Scan for the cell matching the given text and deliver its [X, Y] coordinate at center. 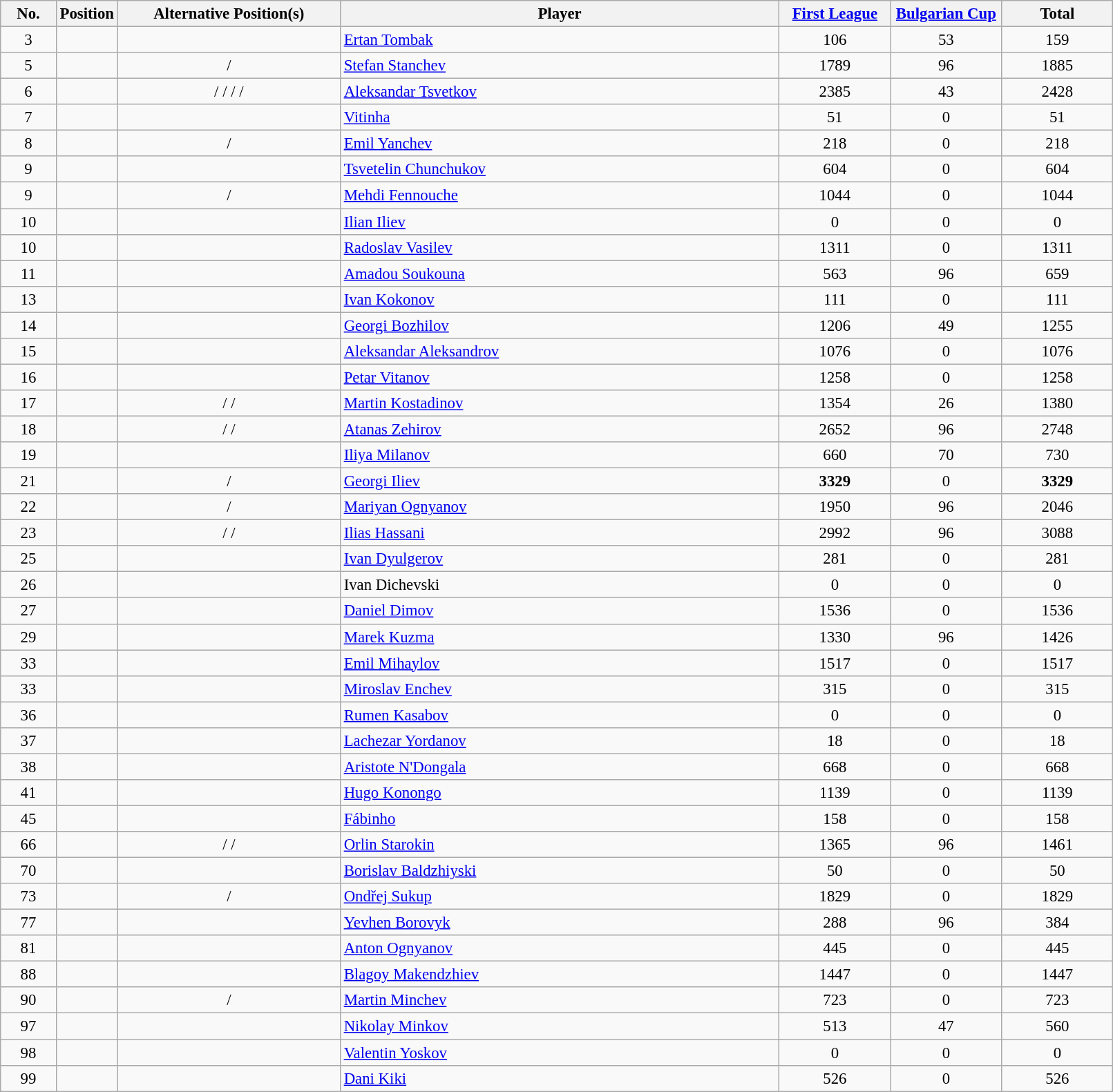
Bulgarian Cup [946, 14]
Atanas Zehirov [560, 429]
13 [28, 299]
Vitinha [560, 117]
Mariyan Ognyanov [560, 507]
14 [28, 325]
53 [946, 40]
730 [1057, 455]
2992 [835, 533]
Stefan Stanchev [560, 66]
43 [946, 92]
Daniel Dimov [560, 611]
Player [560, 14]
Aristote N'Dongala [560, 767]
37 [28, 741]
1354 [835, 403]
Lachezar Yordanov [560, 741]
66 [28, 845]
Emil Yanchev [560, 144]
Fábinho [560, 818]
25 [28, 559]
Mehdi Fennouche [560, 195]
Ondřej Sukup [560, 897]
2748 [1057, 429]
/ / / / [229, 92]
1950 [835, 507]
288 [835, 923]
3088 [1057, 533]
23 [28, 533]
Aleksandar Aleksandrov [560, 352]
Amadou Soukouna [560, 274]
Blagoy Makendzhiev [560, 975]
Martin Kostadinov [560, 403]
2652 [835, 429]
90 [28, 1001]
Anton Ognyanov [560, 948]
1461 [1057, 845]
Borislav Baldzhiyski [560, 871]
Dani Kiki [560, 1078]
17 [28, 403]
Radoslav Vasilev [560, 247]
6 [28, 92]
560 [1057, 1026]
2428 [1057, 92]
81 [28, 948]
49 [946, 325]
Emil Mihaylov [560, 663]
Iliya Milanov [560, 455]
21 [28, 481]
47 [946, 1026]
7 [28, 117]
1885 [1057, 66]
1380 [1057, 403]
97 [28, 1026]
16 [28, 377]
Ilian Iliev [560, 222]
Ivan Kokonov [560, 299]
38 [28, 767]
Petar Vitanov [560, 377]
98 [28, 1053]
15 [28, 352]
563 [835, 274]
22 [28, 507]
No. [28, 14]
Tsvetelin Chunchukov [560, 169]
Ilias Hassani [560, 533]
3 [28, 40]
2385 [835, 92]
36 [28, 715]
Georgi Bozhilov [560, 325]
19 [28, 455]
5 [28, 66]
Total [1057, 14]
2046 [1057, 507]
77 [28, 923]
27 [28, 611]
513 [835, 1026]
Georgi Iliev [560, 481]
1789 [835, 66]
Martin Minchev [560, 1001]
659 [1057, 274]
Marek Kuzma [560, 637]
384 [1057, 923]
First League [835, 14]
106 [835, 40]
Miroslav Enchev [560, 689]
1330 [835, 637]
73 [28, 897]
Rumen Kasabov [560, 715]
41 [28, 793]
660 [835, 455]
Valentin Yoskov [560, 1053]
11 [28, 274]
Yevhen Borovyk [560, 923]
Alternative Position(s) [229, 14]
Ertan Tombak [560, 40]
99 [28, 1078]
88 [28, 975]
159 [1057, 40]
Nikolay Minkov [560, 1026]
8 [28, 144]
Ivan Dyulgerov [560, 559]
Hugo Konongo [560, 793]
Ivan Dichevski [560, 585]
1206 [835, 325]
Position [87, 14]
1255 [1057, 325]
1365 [835, 845]
Aleksandar Tsvetkov [560, 92]
45 [28, 818]
Orlin Starokin [560, 845]
29 [28, 637]
1426 [1057, 637]
